Return the (x, y) coordinate for the center point of the cell that contains the specified text.  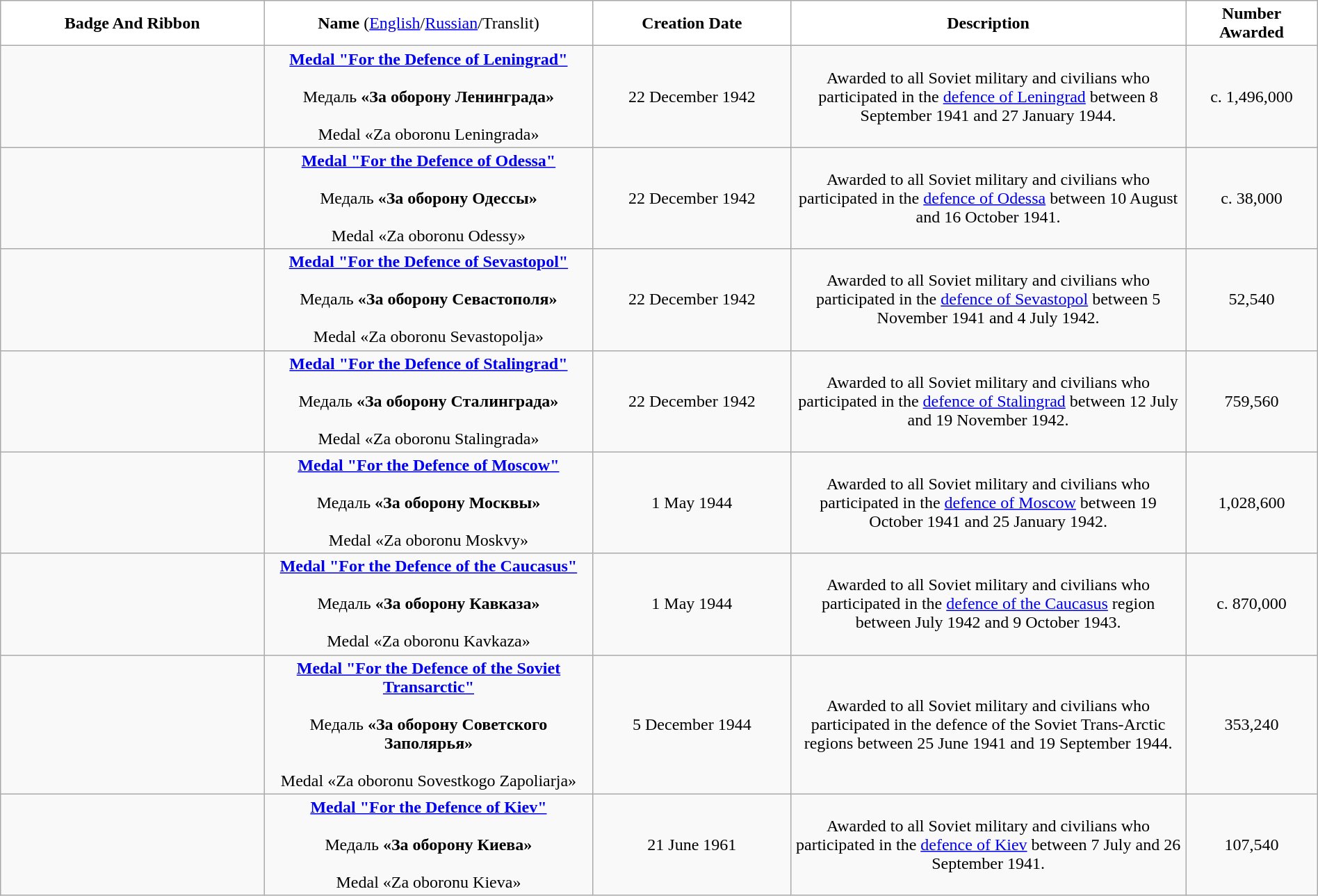
Medal "For the Defence of the Caucasus"Медаль «За оборону Кавказа»Medal «Za oboronu Kavkaza» (429, 604)
1,028,600 (1251, 503)
Awarded to all Soviet military and civilians who participated in the defence of Moscow between 19 October 1941 and 25 January 1942. (988, 503)
Medal "For the Defence of the Soviet Transarctic"Медаль «За оборону Советского Заполярья»Medal «Za oboronu Sovestkogo Zapoliarja» (429, 724)
5 December 1944 (692, 724)
Creation Date (692, 24)
c. 870,000 (1251, 604)
Awarded to all Soviet military and civilians who participated in the defence of Odessa between 10 August and 16 October 1941. (988, 198)
Awarded to all Soviet military and civilians who participated in the defence of Sevastopol between 5 November 1941 and 4 July 1942. (988, 300)
21 June 1961 (692, 845)
759,560 (1251, 401)
52,540 (1251, 300)
Medal "For the Defence of Sevastopol"Медаль «За оборону Севастополя»Medal «Za oboronu Sevastopolja» (429, 300)
Awarded to all Soviet military and civilians who participated in the defence of Leningrad between 8 September 1941 and 27 January 1944. (988, 97)
Medal "For the Defence of Odessa"Медаль «За оборону Одессы»Medal «Za oboronu Odessy» (429, 198)
Medal "For the Defence of Moscow"Медаль «За оборону Москвы»Medal «Za oboronu Moskvy» (429, 503)
c. 1,496,000 (1251, 97)
Badge And Ribbon (132, 24)
Number Awarded (1251, 24)
107,540 (1251, 845)
c. 38,000 (1251, 198)
Name (English/Russian/Translit) (429, 24)
Awarded to all Soviet military and civilians who participated in the defence of the Caucasus region between July 1942 and 9 October 1943. (988, 604)
Medal "For the Defence of Leningrad"Медаль «За оборону Ленинграда»Medal «Za oboronu Leningrada» (429, 97)
Medal "For the Defence of Stalingrad"Медаль «За оборону Сталинграда»Medal «Za oboronu Stalingrada» (429, 401)
Medal "For the Defence of Kiev"Медаль «За оборону Киева»Medal «Za oboronu Kieva» (429, 845)
Awarded to all Soviet military and civilians who participated in the defence of Stalingrad between 12 July and 19 November 1942. (988, 401)
353,240 (1251, 724)
Description (988, 24)
Awarded to all Soviet military and civilians who participated in the defence of Kiev between 7 July and 26 September 1941. (988, 845)
